Scan for the cell matching the given text and deliver its [x, y] coordinate at center. 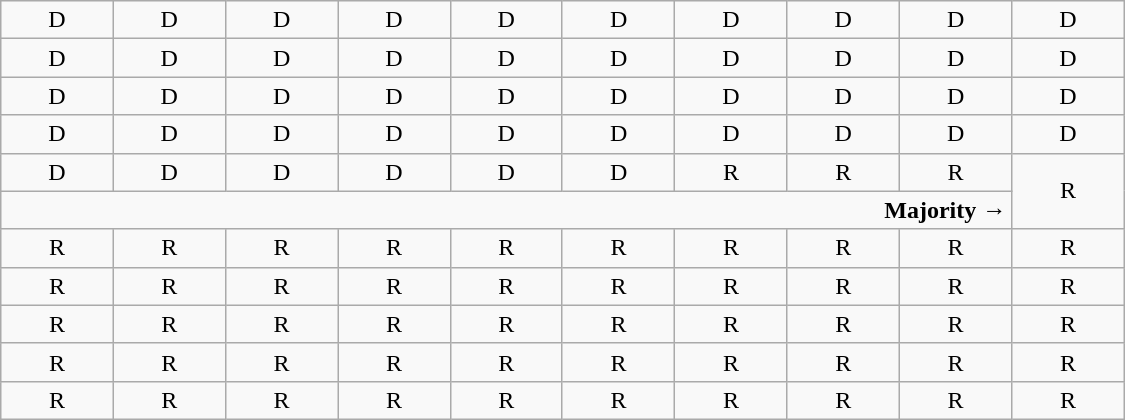
Majority → [506, 210]
